From the cell containing the given text, extract its center point as [X, Y] coordinate. 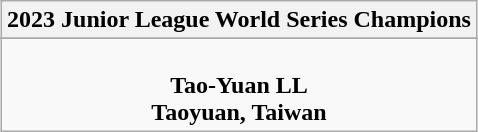
2023 Junior League World Series Champions [240, 20]
Tao-Yuan LLTaoyuan, Taiwan [240, 85]
